Pinpoint the cell where the given text exists, returning its [X, Y] midpoint coordinate. 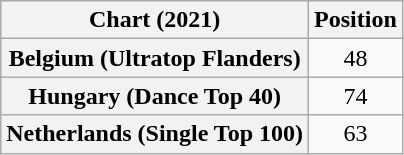
48 [356, 58]
74 [356, 96]
63 [356, 134]
Belgium (Ultratop Flanders) [155, 58]
Hungary (Dance Top 40) [155, 96]
Netherlands (Single Top 100) [155, 134]
Chart (2021) [155, 20]
Position [356, 20]
